Output the (X, Y) coordinate of the center of the cell containing the given text.  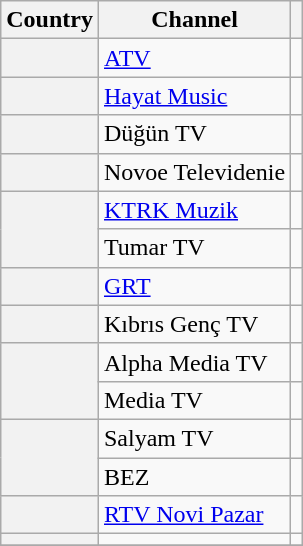
RTV Novi Pazar (194, 515)
Tumar TV (194, 248)
GRT (194, 286)
Channel (194, 20)
Alpha Media TV (194, 362)
BEZ (194, 477)
Novoe Televidenie (194, 172)
Media TV (194, 400)
KTRK Muzik (194, 210)
Hayat Music (194, 96)
Düğün TV (194, 134)
ATV (194, 58)
Country (50, 20)
Salyam TV (194, 438)
Kıbrıs Genç TV (194, 324)
